Scan for the cell matching the given text and deliver its (X, Y) coordinate at center. 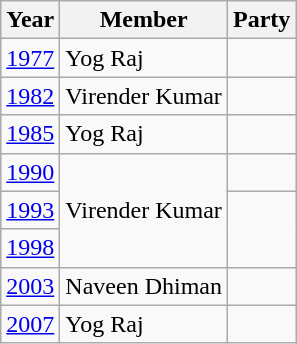
1985 (30, 134)
1982 (30, 96)
Year (30, 20)
2007 (30, 324)
Naveen Dhiman (144, 286)
Member (144, 20)
1993 (30, 210)
Party (261, 20)
1977 (30, 58)
1998 (30, 248)
2003 (30, 286)
1990 (30, 172)
